Scan for the cell matching the given text and deliver its (X, Y) coordinate at center. 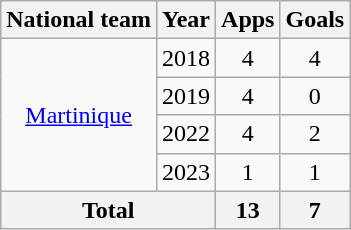
2023 (186, 172)
2 (315, 134)
National team (79, 20)
Martinique (79, 115)
0 (315, 96)
Goals (315, 20)
Total (108, 210)
7 (315, 210)
2018 (186, 58)
Year (186, 20)
2022 (186, 134)
Apps (248, 20)
13 (248, 210)
2019 (186, 96)
